Output the [X, Y] coordinate of the center of the cell containing the given text.  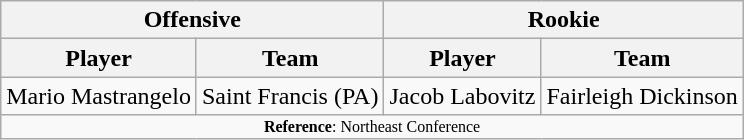
Reference: Northeast Conference [372, 127]
Saint Francis (PA) [290, 96]
Jacob Labovitz [462, 96]
Mario Mastrangelo [99, 96]
Fairleigh Dickinson [642, 96]
Rookie [564, 20]
Offensive [192, 20]
